Identify which cell holds the provided text, then report its [x, y] central coordinate. 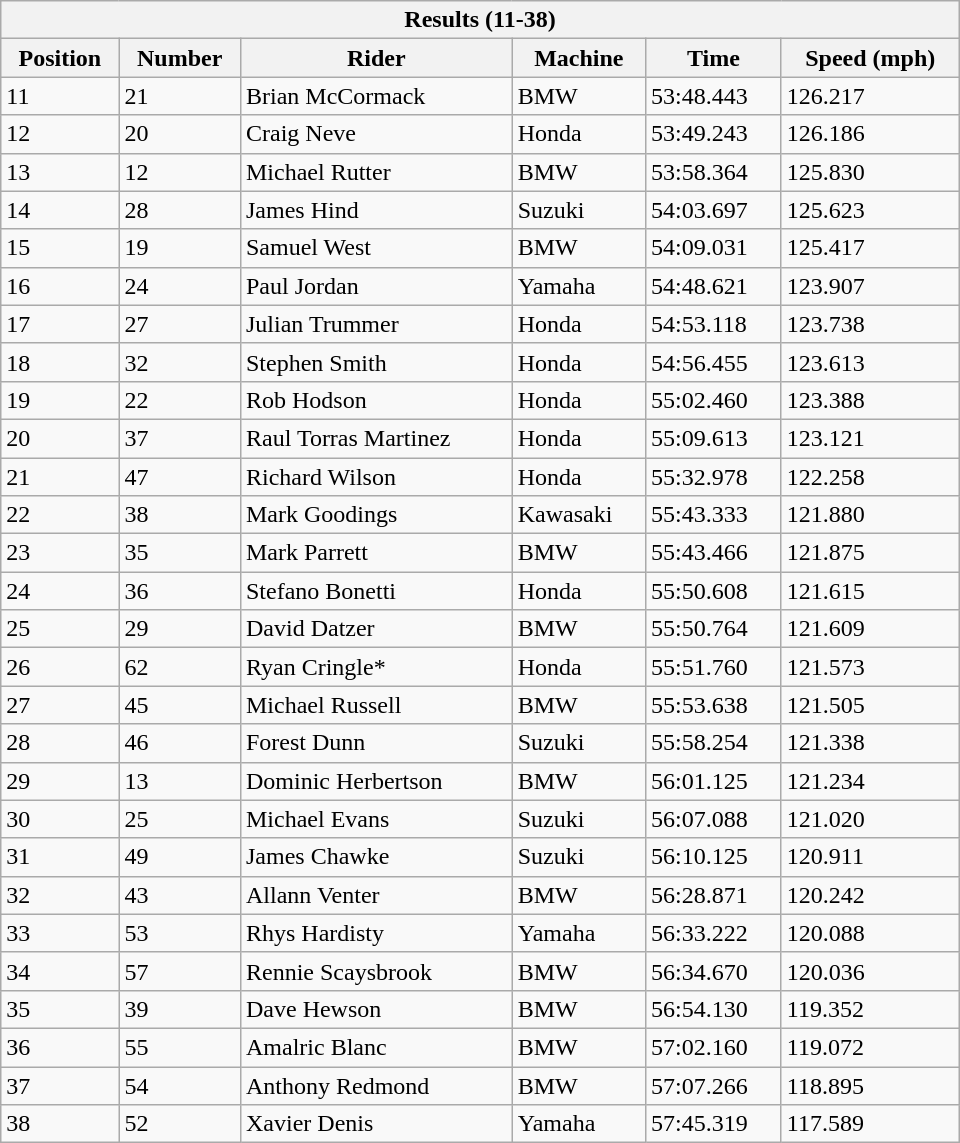
23 [60, 553]
55 [180, 1047]
Rennie Scaysbrook [376, 971]
16 [60, 286]
55:50.764 [713, 629]
56:33.222 [713, 933]
125.830 [870, 172]
Raul Torras Martinez [376, 438]
54:48.621 [713, 286]
Richard Wilson [376, 477]
56:07.088 [713, 819]
Amalric Blanc [376, 1047]
45 [180, 705]
123.907 [870, 286]
Paul Jordan [376, 286]
55:43.333 [713, 515]
55:09.613 [713, 438]
James Chawke [376, 857]
Michael Rutter [376, 172]
126.186 [870, 134]
47 [180, 477]
122.258 [870, 477]
118.895 [870, 1085]
54:09.031 [713, 248]
Position [60, 58]
125.623 [870, 210]
56:54.130 [713, 1009]
53:58.364 [713, 172]
121.609 [870, 629]
55:32.978 [713, 477]
119.072 [870, 1047]
49 [180, 857]
57:07.266 [713, 1085]
56:01.125 [713, 781]
120.911 [870, 857]
Mark Parrett [376, 553]
125.417 [870, 248]
33 [60, 933]
62 [180, 667]
15 [60, 248]
117.589 [870, 1124]
121.020 [870, 819]
14 [60, 210]
26 [60, 667]
Samuel West [376, 248]
Michael Russell [376, 705]
Dominic Herbertson [376, 781]
123.738 [870, 324]
39 [180, 1009]
18 [60, 362]
55:43.466 [713, 553]
Rider [376, 58]
54:53.118 [713, 324]
52 [180, 1124]
54:03.697 [713, 210]
55:58.254 [713, 743]
56:34.670 [713, 971]
57:45.319 [713, 1124]
55:50.608 [713, 591]
34 [60, 971]
David Datzer [376, 629]
Dave Hewson [376, 1009]
121.234 [870, 781]
James Hind [376, 210]
11 [60, 96]
57 [180, 971]
120.036 [870, 971]
55:51.760 [713, 667]
Results (11-38) [480, 20]
Stephen Smith [376, 362]
Kawasaki [578, 515]
17 [60, 324]
53:48.443 [713, 96]
Rhys Hardisty [376, 933]
121.880 [870, 515]
55:53.638 [713, 705]
Michael Evans [376, 819]
120.088 [870, 933]
Craig Neve [376, 134]
56:10.125 [713, 857]
126.217 [870, 96]
43 [180, 895]
Brian McCormack [376, 96]
54 [180, 1085]
Allann Venter [376, 895]
123.388 [870, 400]
46 [180, 743]
Time [713, 58]
Rob Hodson [376, 400]
Machine [578, 58]
Xavier Denis [376, 1124]
53:49.243 [713, 134]
Mark Goodings [376, 515]
31 [60, 857]
30 [60, 819]
119.352 [870, 1009]
56:28.871 [713, 895]
123.121 [870, 438]
Anthony Redmond [376, 1085]
54:56.455 [713, 362]
Julian Trummer [376, 324]
57:02.160 [713, 1047]
121.615 [870, 591]
Speed (mph) [870, 58]
Forest Dunn [376, 743]
Ryan Cringle* [376, 667]
121.338 [870, 743]
121.505 [870, 705]
53 [180, 933]
121.573 [870, 667]
Number [180, 58]
Stefano Bonetti [376, 591]
123.613 [870, 362]
121.875 [870, 553]
120.242 [870, 895]
55:02.460 [713, 400]
